Search for the cell housing the specified text and yield its [x, y] center coordinate. 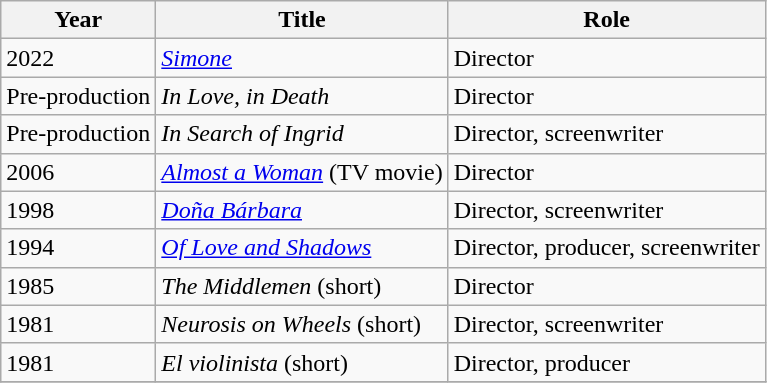
Doña Bárbara [302, 210]
Director, producer, screenwriter [606, 248]
2006 [78, 172]
In Love, in Death [302, 96]
Director, producer [606, 362]
El violinista (short) [302, 362]
Role [606, 20]
1994 [78, 248]
Of Love and Shadows [302, 248]
Almost a Woman (TV movie) [302, 172]
Year [78, 20]
1998 [78, 210]
Neurosis on Wheels (short) [302, 324]
Title [302, 20]
2022 [78, 58]
1985 [78, 286]
In Search of Ingrid [302, 134]
The Middlemen (short) [302, 286]
Simone [302, 58]
